Pinpoint the cell where the given text exists, returning its (x, y) midpoint coordinate. 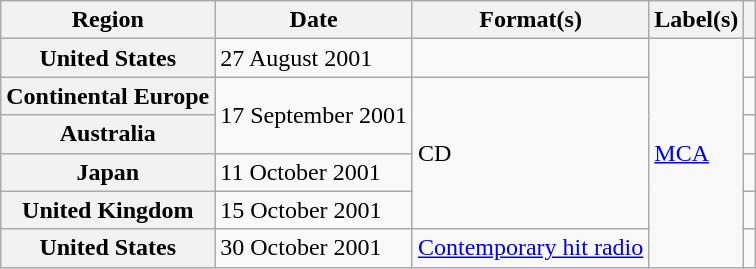
Label(s) (696, 20)
MCA (696, 153)
11 October 2001 (314, 172)
United Kingdom (108, 210)
Format(s) (530, 20)
27 August 2001 (314, 58)
15 October 2001 (314, 210)
17 September 2001 (314, 115)
30 October 2001 (314, 248)
Australia (108, 134)
Date (314, 20)
Continental Europe (108, 96)
CD (530, 153)
Contemporary hit radio (530, 248)
Region (108, 20)
Japan (108, 172)
